Pinpoint the cell where the given text exists, returning its [x, y] midpoint coordinate. 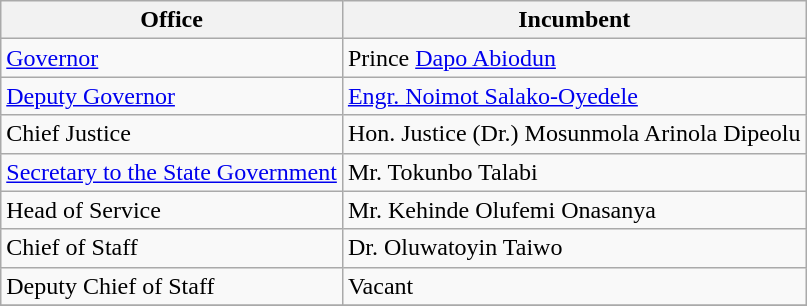
Secretary to the State Government [172, 172]
Deputy Governor [172, 96]
Deputy Chief of Staff [172, 286]
Incumbent [574, 20]
Chief Justice [172, 134]
Head of Service [172, 210]
Dr. Oluwatoyin Taiwo [574, 248]
Prince Dapo Abiodun [574, 58]
Governor [172, 58]
Vacant [574, 286]
Office [172, 20]
Mr. Kehinde Olufemi Onasanya [574, 210]
Chief of Staff [172, 248]
Engr. Noimot Salako-Oyedele [574, 96]
Hon. Justice (Dr.) Mosunmola Arinola Dipeolu [574, 134]
Mr. Tokunbo Talabi [574, 172]
